Return (x, y) of the center of cell containing provided text 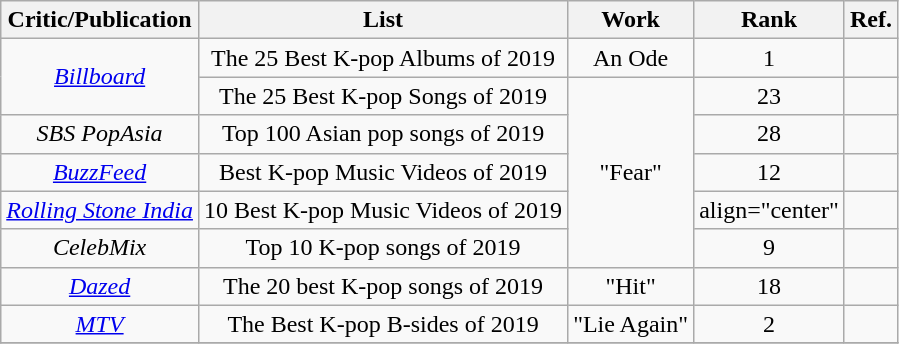
Rank (770, 20)
Rolling Stone India (100, 210)
"Lie Again" (631, 324)
Dazed (100, 286)
Ref. (870, 20)
SBS PopAsia (100, 134)
Billboard (100, 77)
12 (770, 172)
align="center" (770, 210)
Critic/Publication (100, 20)
2 (770, 324)
"Hit" (631, 286)
Top 10 K-pop songs of 2019 (382, 248)
9 (770, 248)
1 (770, 58)
"Fear" (631, 172)
BuzzFeed (100, 172)
CelebMix (100, 248)
An Ode (631, 58)
The 25 Best K-pop Albums of 2019 (382, 58)
28 (770, 134)
The 25 Best K-pop Songs of 2019 (382, 96)
18 (770, 286)
10 Best K-pop Music Videos of 2019 (382, 210)
MTV (100, 324)
The Best K-pop B-sides of 2019 (382, 324)
23 (770, 96)
Top 100 Asian pop songs of 2019 (382, 134)
Best K-pop Music Videos of 2019 (382, 172)
List (382, 20)
The 20 best K-pop songs of 2019 (382, 286)
Work (631, 20)
